Capture the cell that displays the provided text and extract its (x, y) central coordinate. 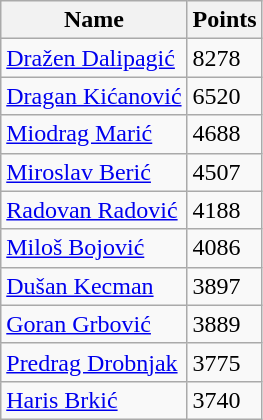
6520 (224, 96)
Predrag Drobnjak (94, 362)
Goran Grbović (94, 324)
4086 (224, 248)
8278 (224, 58)
3740 (224, 400)
3775 (224, 362)
Points (224, 20)
4188 (224, 210)
Radovan Radović (94, 210)
Dražen Dalipagić (94, 58)
Miloš Bojović (94, 248)
3889 (224, 324)
4507 (224, 172)
Haris Brkić (94, 400)
Dušan Kecman (94, 286)
Dragan Kićanović (94, 96)
4688 (224, 134)
3897 (224, 286)
Name (94, 20)
Miroslav Berić (94, 172)
Miodrag Marić (94, 134)
